Locate the cell with the specified text and output its [X, Y] center coordinate. 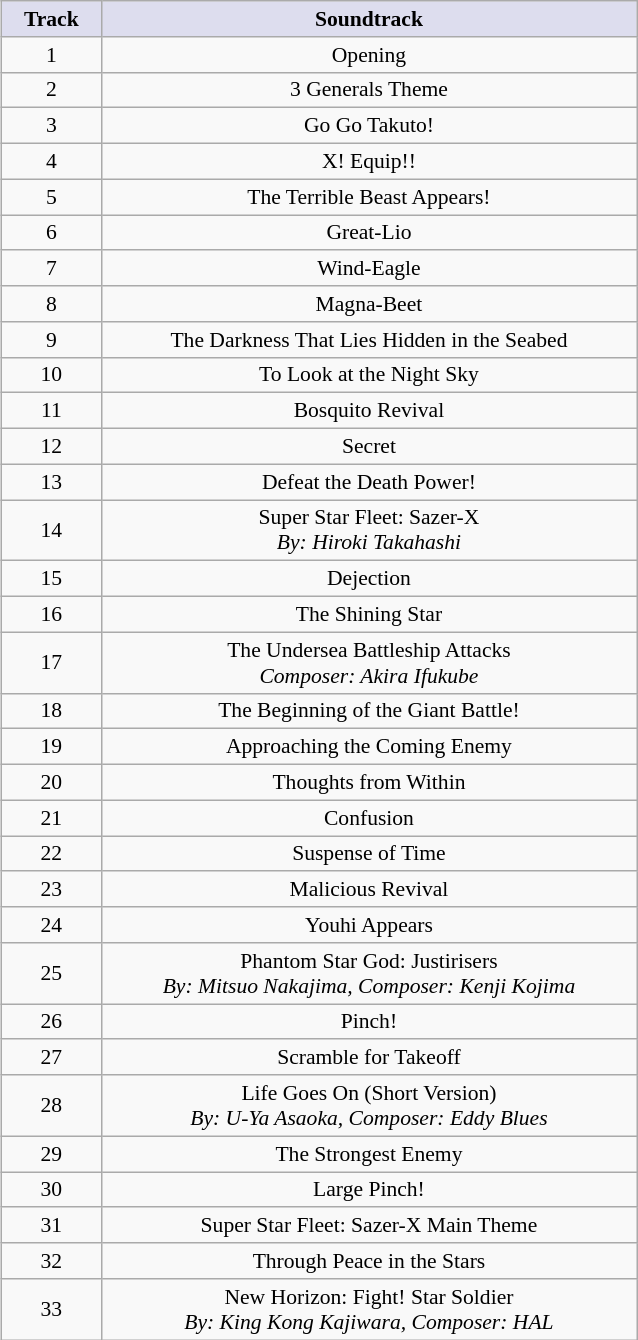
13 [51, 482]
Suspense of Time [368, 854]
Great-Lio [368, 232]
Defeat the Death Power! [368, 482]
4 [51, 161]
17 [51, 662]
Go Go Takuto! [368, 126]
25 [51, 972]
30 [51, 1190]
20 [51, 782]
Secret [368, 446]
Magna-Beet [368, 304]
26 [51, 1022]
2 [51, 90]
The Undersea Battleship AttacksComposer: Akira Ifukube [368, 662]
X! Equip!! [368, 161]
Phantom Star God: JustirisersBy: Mitsuo Nakajima, Composer: Kenji Kojima [368, 972]
23 [51, 889]
9 [51, 339]
21 [51, 818]
Pinch! [368, 1022]
The Terrible Beast Appears! [368, 197]
To Look at the Night Sky [368, 375]
19 [51, 747]
3 Generals Theme [368, 90]
Super Star Fleet: Sazer-X Main Theme [368, 1225]
5 [51, 197]
10 [51, 375]
Track [51, 19]
Super Star Fleet: Sazer-XBy: Hiroki Takahashi [368, 530]
29 [51, 1154]
Large Pinch! [368, 1190]
15 [51, 579]
16 [51, 614]
Through Peace in the Stars [368, 1261]
33 [51, 1308]
The Darkness That Lies Hidden in the Seabed [368, 339]
11 [51, 411]
Dejection [368, 579]
22 [51, 854]
7 [51, 268]
Wind-Eagle [368, 268]
28 [51, 1106]
Youhi Appears [368, 925]
24 [51, 925]
6 [51, 232]
Thoughts from Within [368, 782]
32 [51, 1261]
8 [51, 304]
Approaching the Coming Enemy [368, 747]
27 [51, 1057]
Confusion [368, 818]
The Beginning of the Giant Battle! [368, 711]
Life Goes On (Short Version)By: U-Ya Asaoka, Composer: Eddy Blues [368, 1106]
Malicious Revival [368, 889]
12 [51, 446]
3 [51, 126]
Soundtrack [368, 19]
14 [51, 530]
31 [51, 1225]
The Shining Star [368, 614]
18 [51, 711]
Scramble for Takeoff [368, 1057]
1 [51, 54]
The Strongest Enemy [368, 1154]
Bosquito Revival [368, 411]
Opening [368, 54]
New Horizon: Fight! Star SoldierBy: King Kong Kajiwara, Composer: HAL [368, 1308]
